Provide the (X, Y) coordinate of the cell's center where the given text is located.  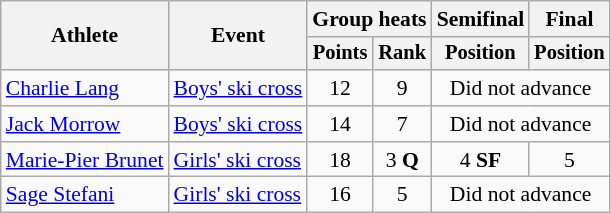
Marie-Pier Brunet (85, 160)
Points (340, 54)
12 (340, 88)
14 (340, 124)
Group heats (369, 19)
4 SF (481, 160)
Athlete (85, 36)
Semifinal (481, 19)
3 Q (402, 160)
18 (340, 160)
9 (402, 88)
Sage Stefani (85, 195)
Jack Morrow (85, 124)
7 (402, 124)
Final (569, 19)
Charlie Lang (85, 88)
Event (238, 36)
Rank (402, 54)
16 (340, 195)
